Return the [x, y] coordinate for the center point of the cell that contains the specified text.  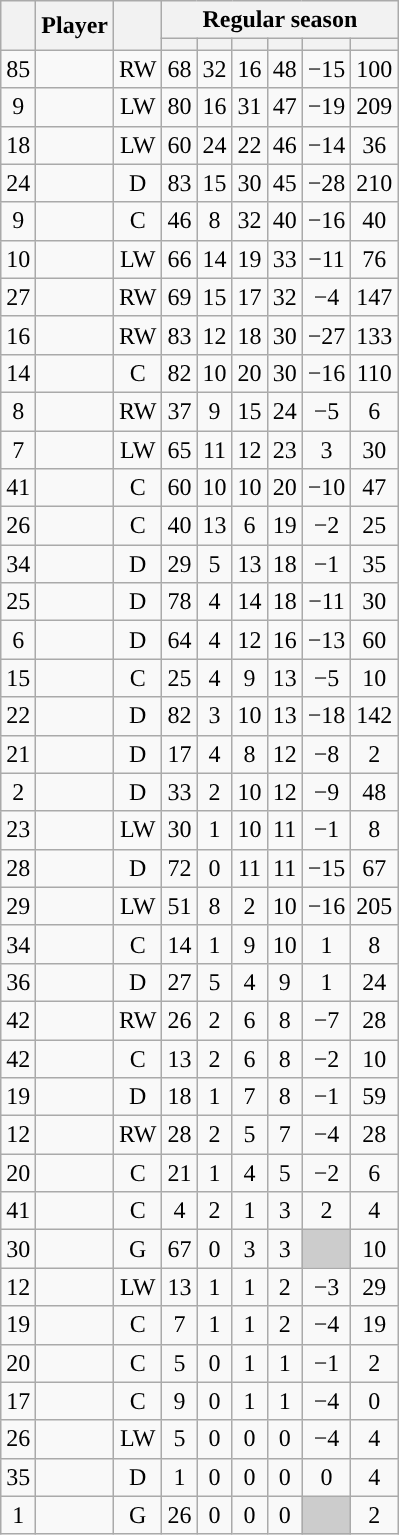
−13 [326, 640]
78 [180, 602]
205 [374, 906]
−27 [326, 335]
51 [180, 906]
80 [180, 107]
Regular season [280, 20]
65 [180, 449]
31 [250, 107]
−28 [326, 183]
59 [374, 1097]
−7 [326, 1020]
66 [180, 259]
133 [374, 335]
−3 [326, 1287]
110 [374, 373]
−10 [326, 488]
68 [180, 69]
−14 [326, 145]
Player [75, 26]
−18 [326, 716]
147 [374, 297]
−19 [326, 107]
45 [284, 183]
142 [374, 716]
76 [374, 259]
100 [374, 69]
64 [180, 640]
−9 [326, 792]
−8 [326, 754]
85 [18, 69]
210 [374, 183]
72 [180, 868]
69 [180, 297]
209 [374, 107]
37 [180, 411]
